Determine the [x, y] coordinate at the center of the cell enclosing the given text.  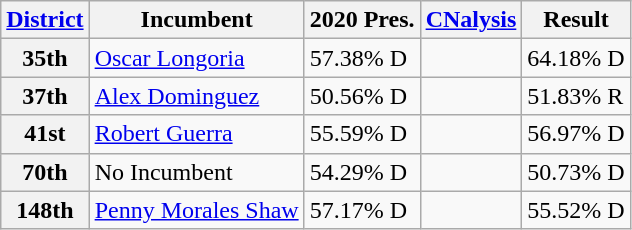
70th [45, 172]
Alex Dominguez [196, 96]
CNalysis [471, 20]
District [45, 20]
Incumbent [196, 20]
54.29% D [362, 172]
37th [45, 96]
Robert Guerra [196, 134]
Oscar Longoria [196, 58]
Penny Morales Shaw [196, 210]
55.52% D [576, 210]
57.38% D [362, 58]
50.56% D [362, 96]
Result [576, 20]
55.59% D [362, 134]
57.17% D [362, 210]
51.83% R [576, 96]
41st [45, 134]
2020 Pres. [362, 20]
No Incumbent [196, 172]
50.73% D [576, 172]
56.97% D [576, 134]
148th [45, 210]
64.18% D [576, 58]
35th [45, 58]
